Identify which cell holds the provided text, then report its (x, y) central coordinate. 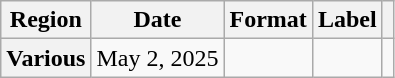
Label (347, 20)
Format (268, 20)
May 2, 2025 (158, 58)
Various (46, 58)
Region (46, 20)
Date (158, 20)
